Detect which cell encompasses the target text, then output its [x, y] center coordinate. 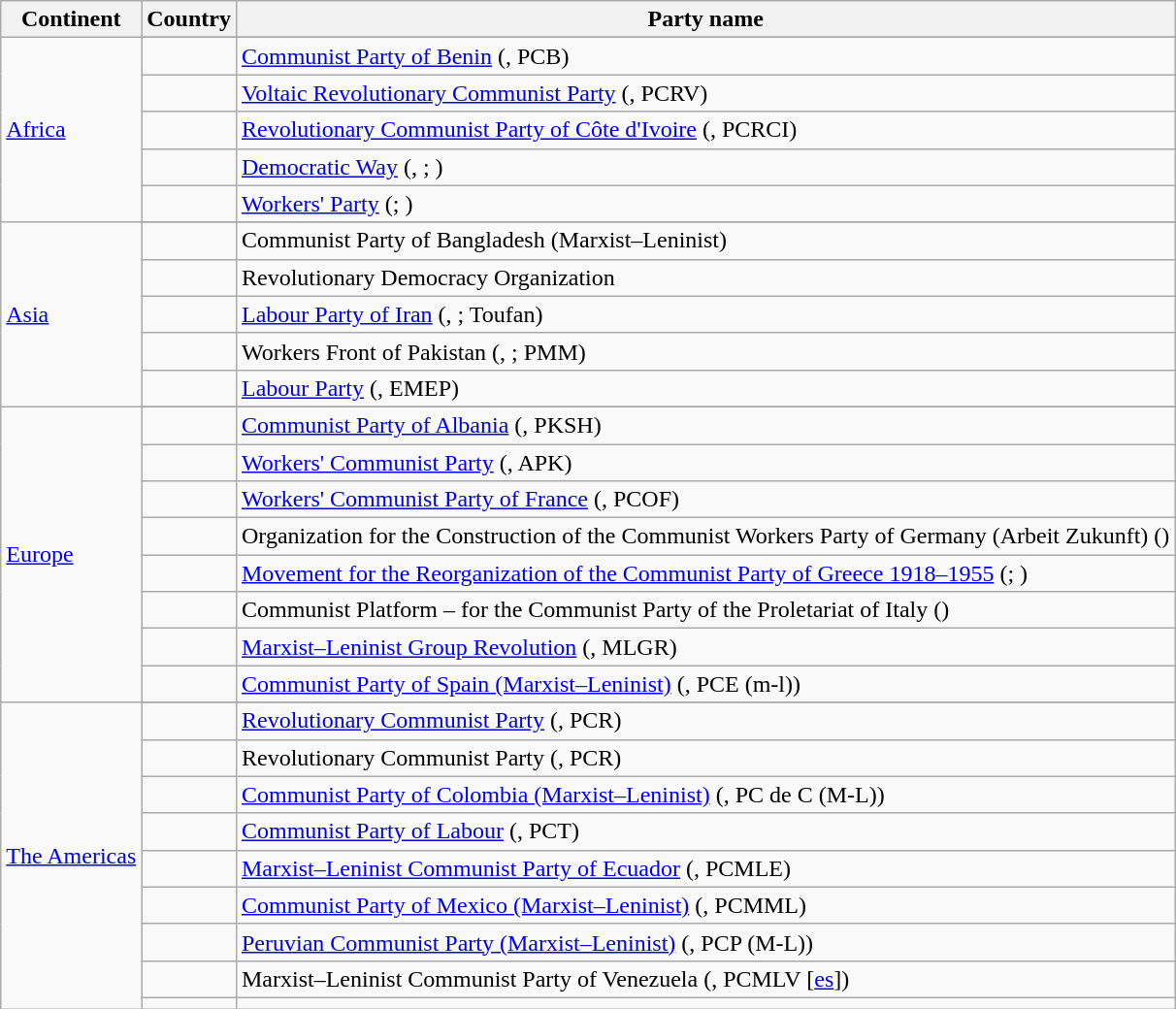
Continent [72, 19]
Revolutionary Democracy Organization [704, 277]
Marxist–Leninist Communist Party of Venezuela (, PCMLV [es]) [704, 979]
Movement for the Reorganization of the Communist Party of Greece 1918–1955 (; ) [704, 573]
Workers' Party (; ) [704, 204]
Workers' Communist Party (, APK) [704, 463]
Party name [704, 19]
Africa [72, 130]
The Americas [72, 856]
Voltaic Revolutionary Communist Party (, PCRV) [704, 93]
Marxist–Leninist Communist Party of Ecuador (, PCMLE) [704, 868]
Labour Party (, EMEP) [704, 388]
Communist Party of Labour (, PCT) [704, 831]
Communist Party of Albania (, PKSH) [704, 425]
Communist Party of Benin (, PCB) [704, 56]
Country [189, 19]
Peruvian Communist Party (Marxist–Leninist) (, PCP (M-L)) [704, 942]
Labour Party of Iran (, ; Toufan) [704, 314]
Workers' Communist Party of France (, PCOF) [704, 500]
Asia [72, 314]
Europe [72, 554]
Communist Party of Spain (Marxist–Leninist) (, PCE (m-l)) [704, 684]
Communist Party of Colombia (Marxist–Leninist) (, PC de C (M-L)) [704, 795]
Revolutionary Communist Party of Côte d'Ivoire (, PCRCI) [704, 130]
Communist Party of Mexico (Marxist–Leninist) (, PCMML) [704, 905]
Marxist–Leninist Group Revolution (, MLGR) [704, 647]
Communist Party of Bangladesh (Marxist–Leninist) [704, 241]
Workers Front of Pakistan (, ; PMM) [704, 351]
Organization for the Construction of the Communist Workers Party of Germany (Arbeit Zukunft) () [704, 537]
Democratic Way (, ; ) [704, 167]
Communist Platform – for the Communist Party of the Proletariat of Italy () [704, 610]
